Return the (x, y) coordinate for the center point of the cell that contains the specified text.  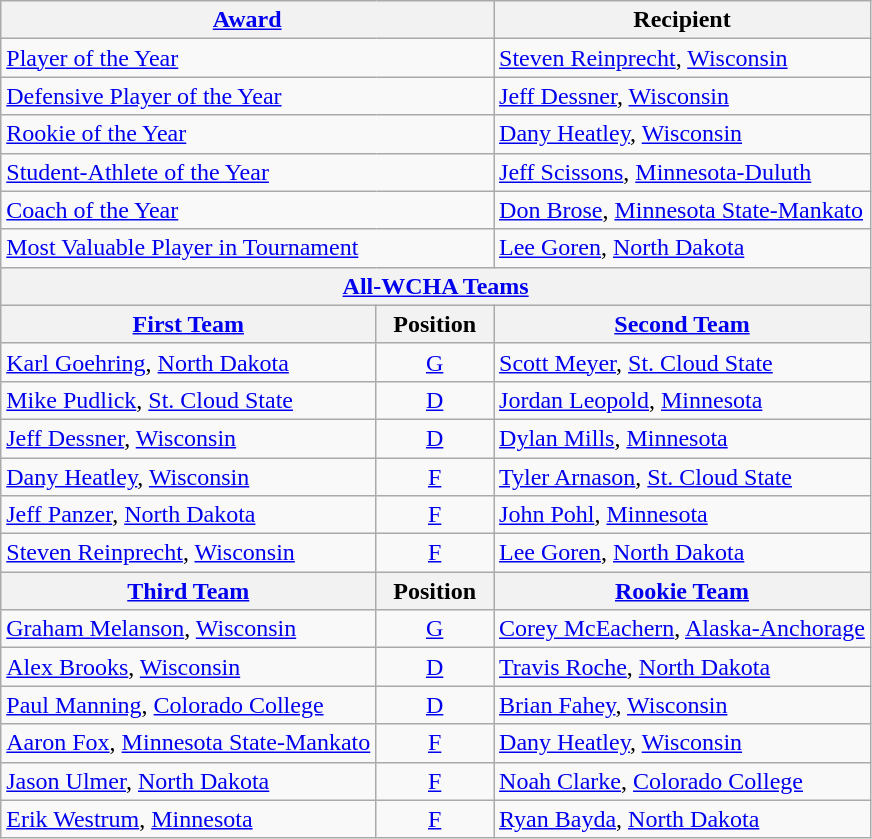
Defensive Player of the Year (248, 96)
Ryan Bayda, North Dakota (682, 819)
Third Team (188, 591)
Dylan Mills, Minnesota (682, 438)
Most Valuable Player in Tournament (248, 248)
Paul Manning, Colorado College (188, 705)
John Pohl, Minnesota (682, 515)
Jeff Scissons, Minnesota-Duluth (682, 172)
Aaron Fox, Minnesota State-Mankato (188, 743)
All-WCHA Teams (436, 286)
Jason Ulmer, North Dakota (188, 781)
Student-Athlete of the Year (248, 172)
Noah Clarke, Colorado College (682, 781)
Don Brose, Minnesota State-Mankato (682, 210)
Tyler Arnason, St. Cloud State (682, 477)
Erik Westrum, Minnesota (188, 819)
Recipient (682, 20)
Graham Melanson, Wisconsin (188, 629)
Player of the Year (248, 58)
Scott Meyer, St. Cloud State (682, 362)
Rookie Team (682, 591)
Second Team (682, 324)
Jeff Panzer, North Dakota (188, 515)
Travis Roche, North Dakota (682, 667)
Jordan Leopold, Minnesota (682, 400)
Brian Fahey, Wisconsin (682, 705)
Karl Goehring, North Dakota (188, 362)
Mike Pudlick, St. Cloud State (188, 400)
Rookie of the Year (248, 134)
Coach of the Year (248, 210)
Award (248, 20)
Alex Brooks, Wisconsin (188, 667)
Corey McEachern, Alaska-Anchorage (682, 629)
First Team (188, 324)
